Return (X, Y) of the center of cell containing provided text 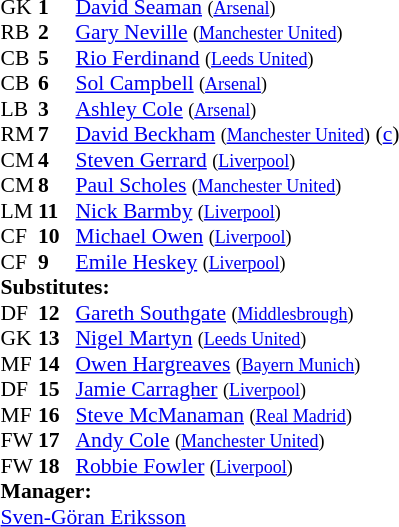
17 (57, 441)
13 (57, 339)
7 (57, 135)
GK (20, 339)
RB (20, 33)
12 (57, 313)
9 (57, 262)
15 (57, 389)
11 (57, 211)
2 (57, 33)
10 (57, 237)
4 (57, 160)
16 (57, 415)
18 (57, 466)
RM (20, 135)
6 (57, 83)
5 (57, 58)
8 (57, 185)
14 (57, 364)
LB (20, 109)
LM (20, 211)
3 (57, 109)
